Detect which cell encompasses the target text, then output its [x, y] center coordinate. 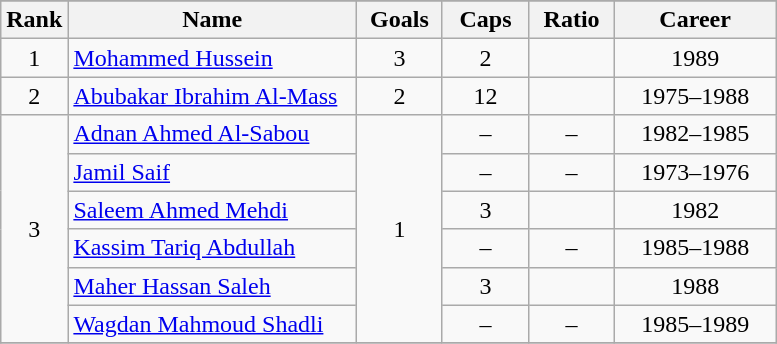
Adnan Ahmed Al-Sabou [212, 134]
1975–1988 [696, 96]
Abubakar Ibrahim Al-Mass [212, 96]
Name [212, 20]
Mohammed Hussein [212, 58]
Rank [34, 20]
Ratio [572, 20]
1985–1988 [696, 248]
1973–1976 [696, 172]
1985–1989 [696, 324]
Jamil Saif [212, 172]
Career [696, 20]
Wagdan Mahmoud Shadli [212, 324]
1982–1985 [696, 134]
Caps [485, 20]
Saleem Ahmed Mehdi [212, 210]
Maher Hassan Saleh [212, 286]
12 [485, 96]
Kassim Tariq Abdullah [212, 248]
1982 [696, 210]
1988 [696, 286]
1989 [696, 58]
Goals [399, 20]
